Capture the cell that displays the provided text and extract its [X, Y] central coordinate. 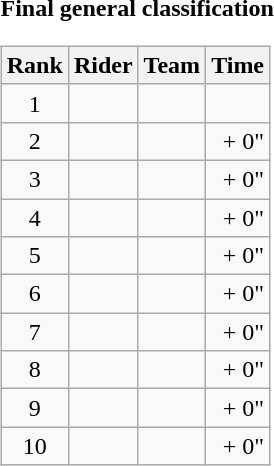
Rank [34, 65]
Time [238, 65]
6 [34, 294]
7 [34, 332]
2 [34, 141]
10 [34, 446]
5 [34, 256]
1 [34, 103]
8 [34, 370]
9 [34, 408]
Team [172, 65]
Rider [103, 65]
3 [34, 179]
4 [34, 217]
